For the text-containing cell, return its midpoint in [x, y] coordinate format. 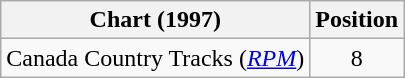
Canada Country Tracks (RPM) [156, 58]
8 [357, 58]
Position [357, 20]
Chart (1997) [156, 20]
